Return the (x, y) coordinate for the center point of the cell that contains the specified text.  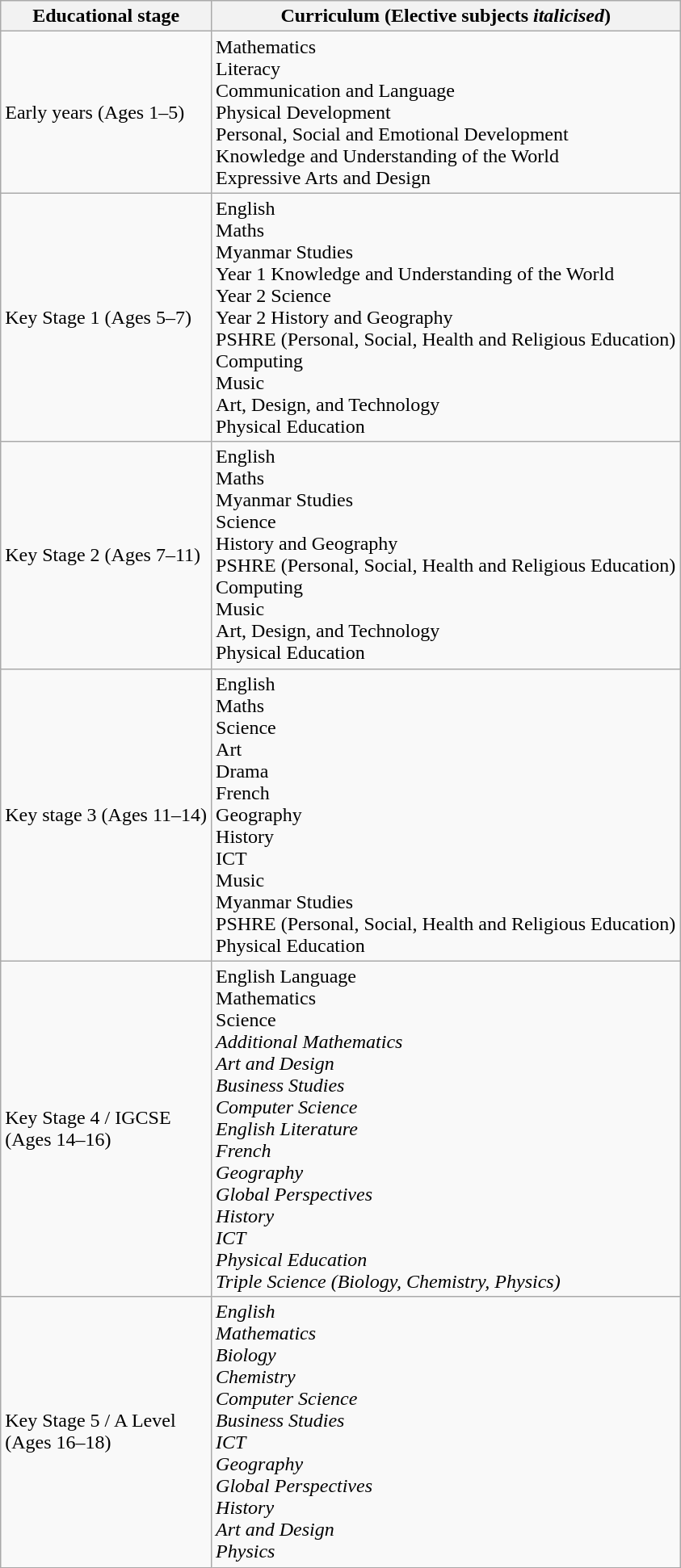
EnglishMathematicsBiologyChemistryComputer ScienceBusiness StudiesICTGeographyGlobal PerspectivesHistoryArt and DesignPhysics (446, 1432)
Key Stage 4 / IGCSE(Ages 14–16) (107, 1129)
Key stage 3 (Ages 11–14) (107, 815)
EnglishMathsScienceArtDramaFrenchGeographyHistoryICTMusicMyanmar StudiesPSHRE (Personal, Social, Health and Religious Education)Physical Education (446, 815)
Educational stage (107, 16)
Key Stage 2 (Ages 7–11) (107, 556)
Key Stage 5 / A Level(Ages 16–18) (107, 1432)
Curriculum (Elective subjects italicised) (446, 16)
Early years (Ages 1–5) (107, 112)
Key Stage 1 (Ages 5–7) (107, 317)
